Output the (x, y) coordinate of the center of the cell containing the given text.  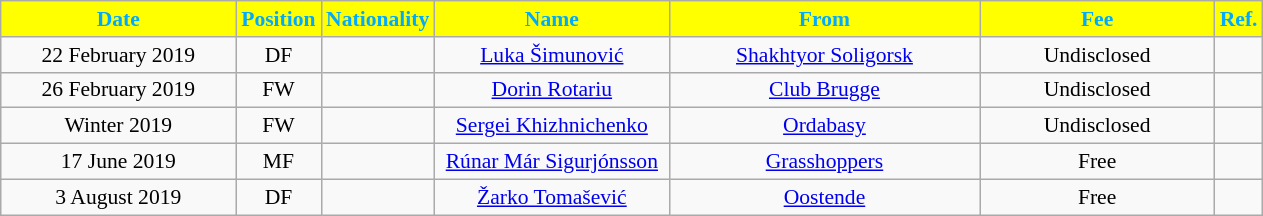
Ref. (1239, 19)
Luka Šimunović (552, 55)
3 August 2019 (118, 197)
26 February 2019 (118, 90)
Position (278, 19)
Oostende (824, 197)
MF (278, 162)
17 June 2019 (118, 162)
Name (552, 19)
Winter 2019 (118, 126)
Nationality (378, 19)
Club Brugge (824, 90)
Grasshoppers (824, 162)
From (824, 19)
Ordabasy (824, 126)
Sergei Khizhnichenko (552, 126)
Fee (1098, 19)
22 February 2019 (118, 55)
Dorin Rotariu (552, 90)
Žarko Tomašević (552, 197)
Rúnar Már Sigurjónsson (552, 162)
Date (118, 19)
Shakhtyor Soligorsk (824, 55)
